Capture the cell that displays the provided text and extract its (X, Y) central coordinate. 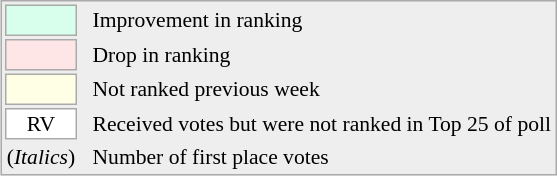
RV (40, 124)
Improvement in ranking (322, 20)
(Italics) (40, 156)
Number of first place votes (322, 156)
Not ranked previous week (322, 90)
Received votes but were not ranked in Top 25 of poll (322, 124)
Drop in ranking (322, 55)
